For the text-containing cell, return its midpoint in (X, Y) coordinate format. 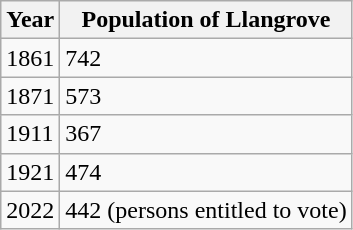
Year (30, 20)
573 (206, 96)
742 (206, 58)
1921 (30, 172)
1871 (30, 96)
367 (206, 134)
442 (persons entitled to vote) (206, 210)
1911 (30, 134)
474 (206, 172)
1861 (30, 58)
Population of Llangrove (206, 20)
2022 (30, 210)
